From the cell containing the given text, extract its center point as [x, y] coordinate. 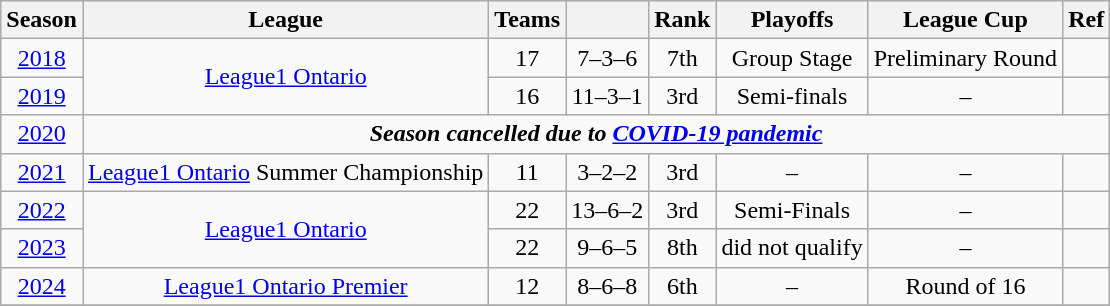
Season cancelled due to COVID-19 pandemic [596, 134]
8th [682, 248]
Season [42, 20]
2021 [42, 172]
2018 [42, 58]
7th [682, 58]
7–3–6 [608, 58]
11 [528, 172]
2024 [42, 286]
did not qualify [792, 248]
6th [682, 286]
Ref [1086, 20]
Rank [682, 20]
8–6–8 [608, 286]
9–6–5 [608, 248]
17 [528, 58]
Semi-Finals [792, 210]
13–6–2 [608, 210]
12 [528, 286]
Group Stage [792, 58]
Playoffs [792, 20]
League1 Ontario Summer Championship [285, 172]
2022 [42, 210]
2019 [42, 96]
League Cup [965, 20]
Teams [528, 20]
11–3–1 [608, 96]
League [285, 20]
League1 Ontario Premier [285, 286]
2020 [42, 134]
3–2–2 [608, 172]
2023 [42, 248]
Semi-finals [792, 96]
Round of 16 [965, 286]
Preliminary Round [965, 58]
16 [528, 96]
